Locate the cell with the specified text and output its (X, Y) center coordinate. 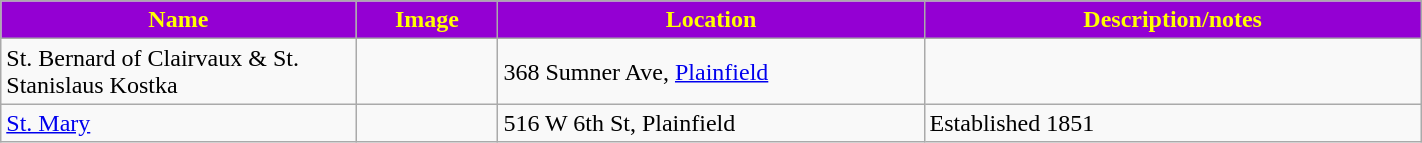
St. Mary (178, 123)
Description/notes (1172, 20)
St. Bernard of Clairvaux & St. Stanislaus Kostka (178, 72)
Established 1851 (1172, 123)
Location (711, 20)
368 Sumner Ave, Plainfield (711, 72)
Image (427, 20)
Name (178, 20)
516 W 6th St, Plainfield (711, 123)
